Determine the (X, Y) coordinate at the center of the cell enclosing the given text.  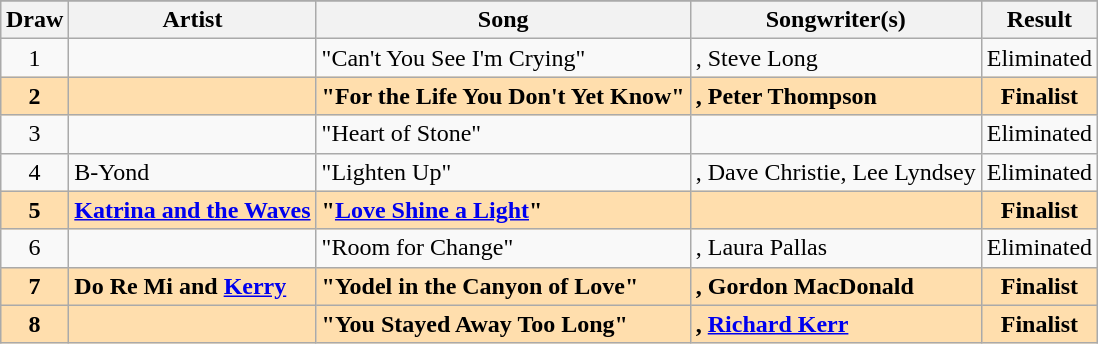
4 (34, 172)
"Room for Change" (503, 248)
2 (34, 96)
B-Yond (192, 172)
"For the Life You Don't Yet Know" (503, 96)
, Laura Pallas (836, 248)
, Richard Kerr (836, 324)
Katrina and the Waves (192, 210)
3 (34, 134)
Songwriter(s) (836, 20)
8 (34, 324)
6 (34, 248)
, Dave Christie, Lee Lyndsey (836, 172)
, Steve Long (836, 58)
, Peter Thompson (836, 96)
1 (34, 58)
"You Stayed Away Too Long" (503, 324)
Song (503, 20)
Result (1039, 20)
"Love Shine a Light" (503, 210)
Artist (192, 20)
Do Re Mi and Kerry (192, 286)
7 (34, 286)
"Lighten Up" (503, 172)
"Can't You See I'm Crying" (503, 58)
"Yodel in the Canyon of Love" (503, 286)
"Heart of Stone" (503, 134)
Draw (34, 20)
, Gordon MacDonald (836, 286)
5 (34, 210)
